Output the (x, y) coordinate of the center of the cell containing the given text.  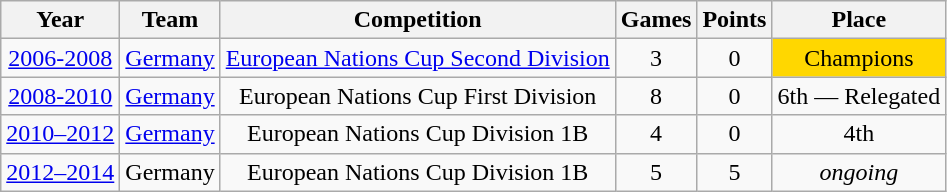
Year (60, 20)
4th (859, 134)
8 (656, 96)
Team (170, 20)
2008-2010 (60, 96)
2010–2012 (60, 134)
6th — Relegated (859, 96)
2006-2008 (60, 58)
Points (734, 20)
Competition (418, 20)
ongoing (859, 172)
2012–2014 (60, 172)
Place (859, 20)
Champions (859, 58)
Games (656, 20)
European Nations Cup First Division (418, 96)
3 (656, 58)
European Nations Cup Second Division (418, 58)
4 (656, 134)
